Return (X, Y) of the center of cell containing provided text 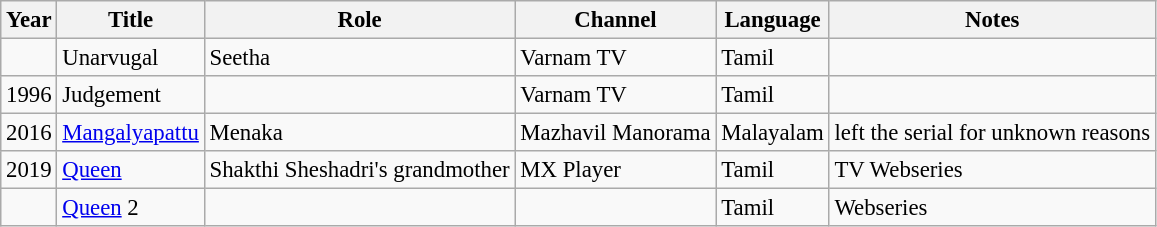
Notes (992, 20)
2016 (29, 133)
TV Webseries (992, 170)
Unarvugal (130, 58)
Mazhavil Manorama (616, 133)
MX Player (616, 170)
Shakthi Sheshadri's grandmother (360, 170)
Channel (616, 20)
Role (360, 20)
Malayalam (772, 133)
Language (772, 20)
1996 (29, 95)
Seetha (360, 58)
2019 (29, 170)
Title (130, 20)
left the serial for unknown reasons (992, 133)
Year (29, 20)
Webseries (992, 208)
Queen (130, 170)
Judgement (130, 95)
Queen 2 (130, 208)
Menaka (360, 133)
Mangalyapattu (130, 133)
